Scan for the cell matching the given text and deliver its (x, y) coordinate at center. 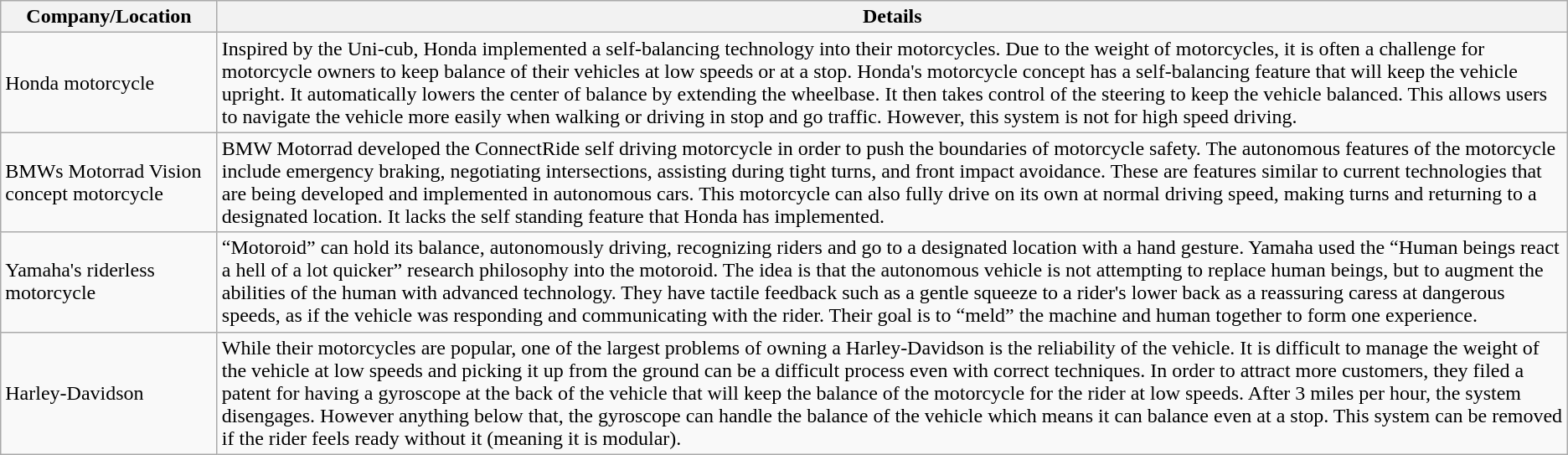
Company/Location (109, 17)
Honda motorcycle (109, 82)
BMWs Motorrad Vision concept motorcycle (109, 183)
Yamaha's riderless motorcycle (109, 282)
Harley-Davidson (109, 393)
Details (892, 17)
